Provide the [x, y] coordinate of the cell's center where the given text is located.  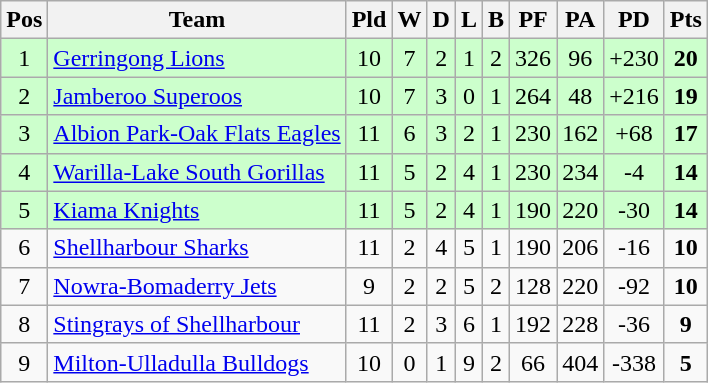
D [441, 20]
206 [580, 248]
W [410, 20]
Pld [369, 20]
PA [580, 20]
-4 [634, 172]
+68 [634, 134]
404 [580, 362]
Pts [686, 20]
264 [534, 96]
PF [534, 20]
96 [580, 58]
128 [534, 286]
17 [686, 134]
-92 [634, 286]
48 [580, 96]
Warilla-Lake South Gorillas [197, 172]
8 [24, 324]
192 [534, 324]
326 [534, 58]
Milton-Ulladulla Bulldogs [197, 362]
-30 [634, 210]
L [468, 20]
234 [580, 172]
Albion Park-Oak Flats Eagles [197, 134]
228 [580, 324]
+216 [634, 96]
-36 [634, 324]
Stingrays of Shellharbour [197, 324]
19 [686, 96]
-338 [634, 362]
162 [580, 134]
Shellharbour Sharks [197, 248]
Pos [24, 20]
20 [686, 58]
PD [634, 20]
Nowra-Bomaderry Jets [197, 286]
Jamberoo Superoos [197, 96]
66 [534, 362]
B [496, 20]
+230 [634, 58]
Kiama Knights [197, 210]
Team [197, 20]
-16 [634, 248]
Gerringong Lions [197, 58]
